Locate the cell with the specified text and output its (X, Y) center coordinate. 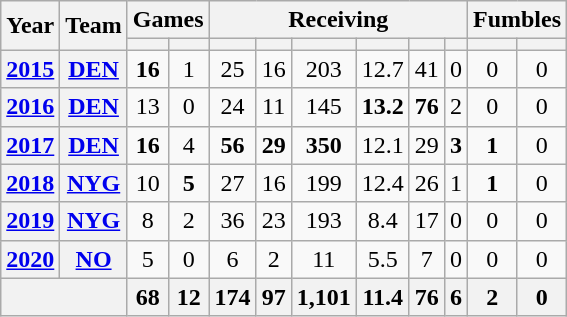
41 (426, 69)
68 (148, 297)
174 (232, 297)
193 (324, 221)
2020 (30, 259)
NO (94, 259)
11.4 (382, 297)
2016 (30, 107)
12.1 (382, 145)
12 (188, 297)
56 (232, 145)
Year (30, 26)
23 (274, 221)
1,101 (324, 297)
17 (426, 221)
7 (426, 259)
2017 (30, 145)
12.4 (382, 183)
Team (94, 26)
5.5 (382, 259)
26 (426, 183)
8 (148, 221)
Fumbles (516, 20)
25 (232, 69)
3 (456, 145)
145 (324, 107)
2015 (30, 69)
27 (232, 183)
12.7 (382, 69)
350 (324, 145)
36 (232, 221)
13.2 (382, 107)
24 (232, 107)
Games (168, 20)
97 (274, 297)
199 (324, 183)
203 (324, 69)
2018 (30, 183)
Receiving (338, 20)
8.4 (382, 221)
4 (188, 145)
13 (148, 107)
2019 (30, 221)
10 (148, 183)
